From the cell containing the given text, extract its center point as (x, y) coordinate. 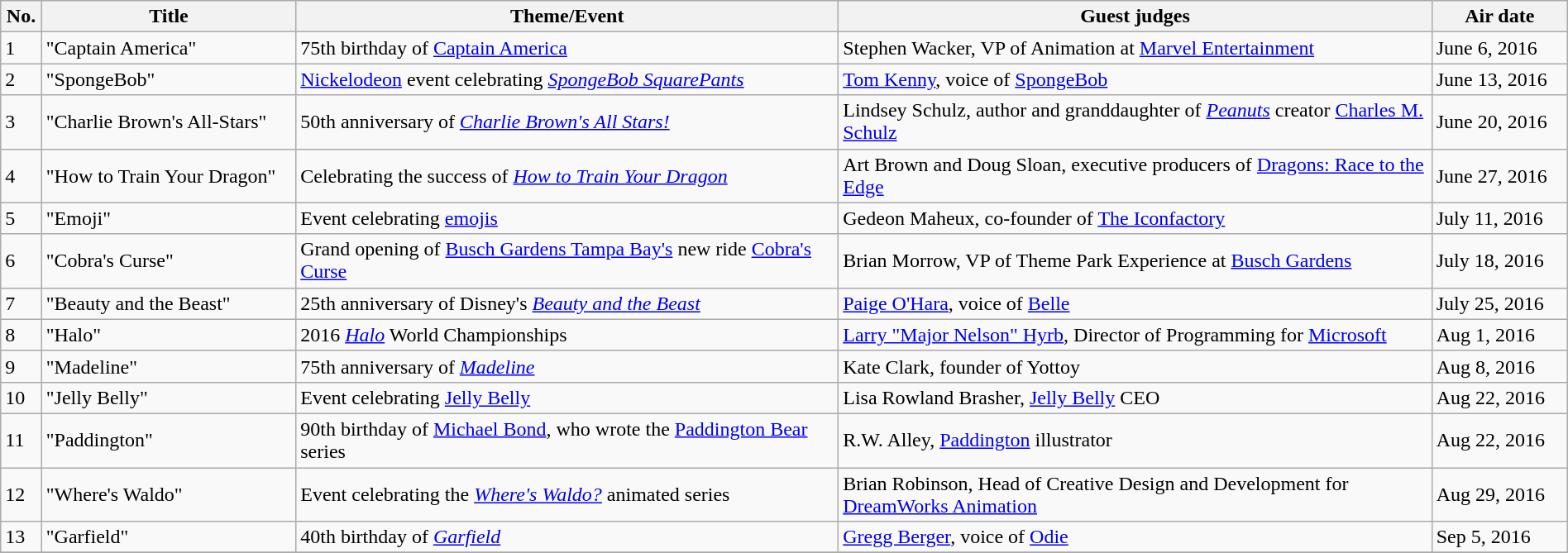
10 (22, 398)
Event celebrating Jelly Belly (567, 398)
June 20, 2016 (1499, 122)
Art Brown and Doug Sloan, executive producers of Dragons: Race to the Edge (1135, 175)
"Charlie Brown's All-Stars" (169, 122)
75th anniversary of Madeline (567, 366)
8 (22, 335)
Lisa Rowland Brasher, Jelly Belly CEO (1135, 398)
July 25, 2016 (1499, 303)
50th anniversary of Charlie Brown's All Stars! (567, 122)
3 (22, 122)
Kate Clark, founder of Yottoy (1135, 366)
"Jelly Belly" (169, 398)
Paige O'Hara, voice of Belle (1135, 303)
Gedeon Maheux, co-founder of The Iconfactory (1135, 218)
"Captain America" (169, 48)
No. (22, 17)
Celebrating the success of How to Train Your Dragon (567, 175)
Brian Robinson, Head of Creative Design and Development for DreamWorks Animation (1135, 494)
July 18, 2016 (1499, 261)
13 (22, 537)
6 (22, 261)
Lindsey Schulz, author and granddaughter of Peanuts creator Charles M. Schulz (1135, 122)
"Cobra's Curse" (169, 261)
2016 Halo World Championships (567, 335)
"SpongeBob" (169, 79)
90th birthday of Michael Bond, who wrote the Paddington Bear series (567, 440)
Stephen Wacker, VP of Animation at Marvel Entertainment (1135, 48)
Event celebrating emojis (567, 218)
2 (22, 79)
July 11, 2016 (1499, 218)
"Halo" (169, 335)
Aug 29, 2016 (1499, 494)
Title (169, 17)
"Garfield" (169, 537)
40th birthday of Garfield (567, 537)
7 (22, 303)
"Where's Waldo" (169, 494)
75th birthday of Captain America (567, 48)
Event celebrating the Where's Waldo? animated series (567, 494)
9 (22, 366)
Nickelodeon event celebrating SpongeBob SquarePants (567, 79)
June 13, 2016 (1499, 79)
Gregg Berger, voice of Odie (1135, 537)
11 (22, 440)
Tom Kenny, voice of SpongeBob (1135, 79)
12 (22, 494)
Aug 1, 2016 (1499, 335)
Air date (1499, 17)
Sep 5, 2016 (1499, 537)
"Beauty and the Beast" (169, 303)
"Emoji" (169, 218)
"Paddington" (169, 440)
"How to Train Your Dragon" (169, 175)
Aug 8, 2016 (1499, 366)
R.W. Alley, Paddington illustrator (1135, 440)
Larry "Major Nelson" Hyrb, Director of Programming for Microsoft (1135, 335)
Theme/Event (567, 17)
4 (22, 175)
"Madeline" (169, 366)
Brian Morrow, VP of Theme Park Experience at Busch Gardens (1135, 261)
June 6, 2016 (1499, 48)
1 (22, 48)
Guest judges (1135, 17)
Grand opening of Busch Gardens Tampa Bay's new ride Cobra's Curse (567, 261)
June 27, 2016 (1499, 175)
25th anniversary of Disney's Beauty and the Beast (567, 303)
5 (22, 218)
